Search for the cell housing the specified text and yield its [X, Y] center coordinate. 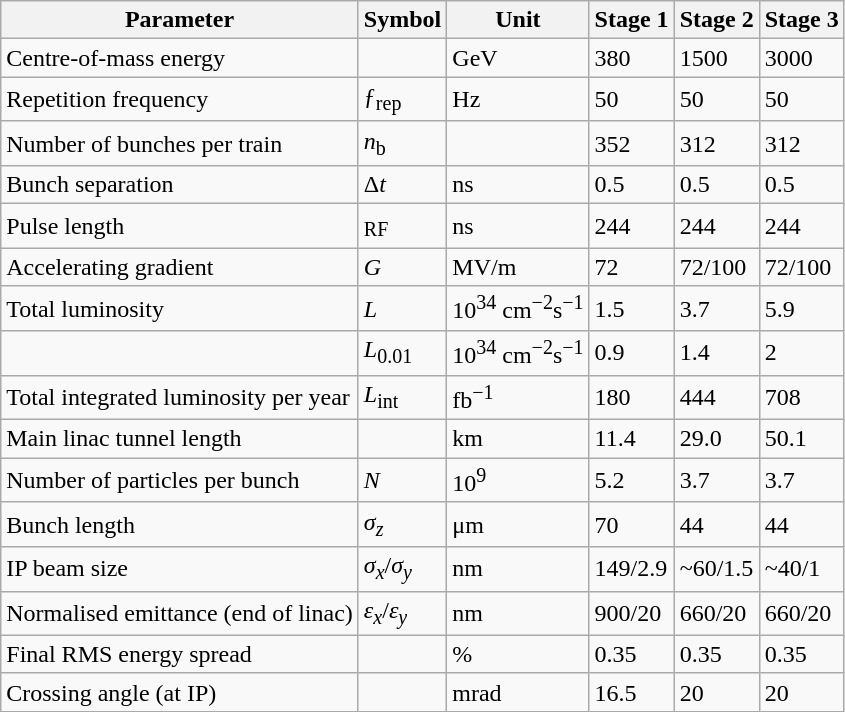
Accelerating gradient [180, 267]
16.5 [632, 692]
Lint [402, 398]
5.9 [802, 308]
1500 [716, 58]
ƒrep [402, 99]
Repetition frequency [180, 99]
Centre-of-mass energy [180, 58]
2 [802, 354]
Total luminosity [180, 308]
Bunch length [180, 524]
Normalised emittance (end of linac) [180, 613]
Δt [402, 185]
σz [402, 524]
Bunch separation [180, 185]
εx/εy [402, 613]
180 [632, 398]
Number of bunches per train [180, 143]
50.1 [802, 439]
900/20 [632, 613]
fb−1 [518, 398]
Stage 1 [632, 20]
Parameter [180, 20]
1.4 [716, 354]
Hz [518, 99]
5.2 [632, 480]
Stage 3 [802, 20]
352 [632, 143]
μm [518, 524]
708 [802, 398]
149/2.9 [632, 569]
29.0 [716, 439]
IP beam size [180, 569]
109 [518, 480]
L0.01 [402, 354]
444 [716, 398]
0.9 [632, 354]
72 [632, 267]
1.5 [632, 308]
Unit [518, 20]
mrad [518, 692]
σx/σy [402, 569]
Stage 2 [716, 20]
Crossing angle (at IP) [180, 692]
~60/1.5 [716, 569]
Pulse length [180, 226]
nb [402, 143]
MV/m [518, 267]
GeV [518, 58]
RF [402, 226]
L [402, 308]
km [518, 439]
G [402, 267]
Main linac tunnel length [180, 439]
N [402, 480]
~40/1 [802, 569]
11.4 [632, 439]
70 [632, 524]
% [518, 654]
3000 [802, 58]
Symbol [402, 20]
380 [632, 58]
Final RMS energy spread [180, 654]
Number of particles per bunch [180, 480]
Total integrated luminosity per year [180, 398]
